Return the (X, Y) coordinate for the center point of the cell that contains the specified text.  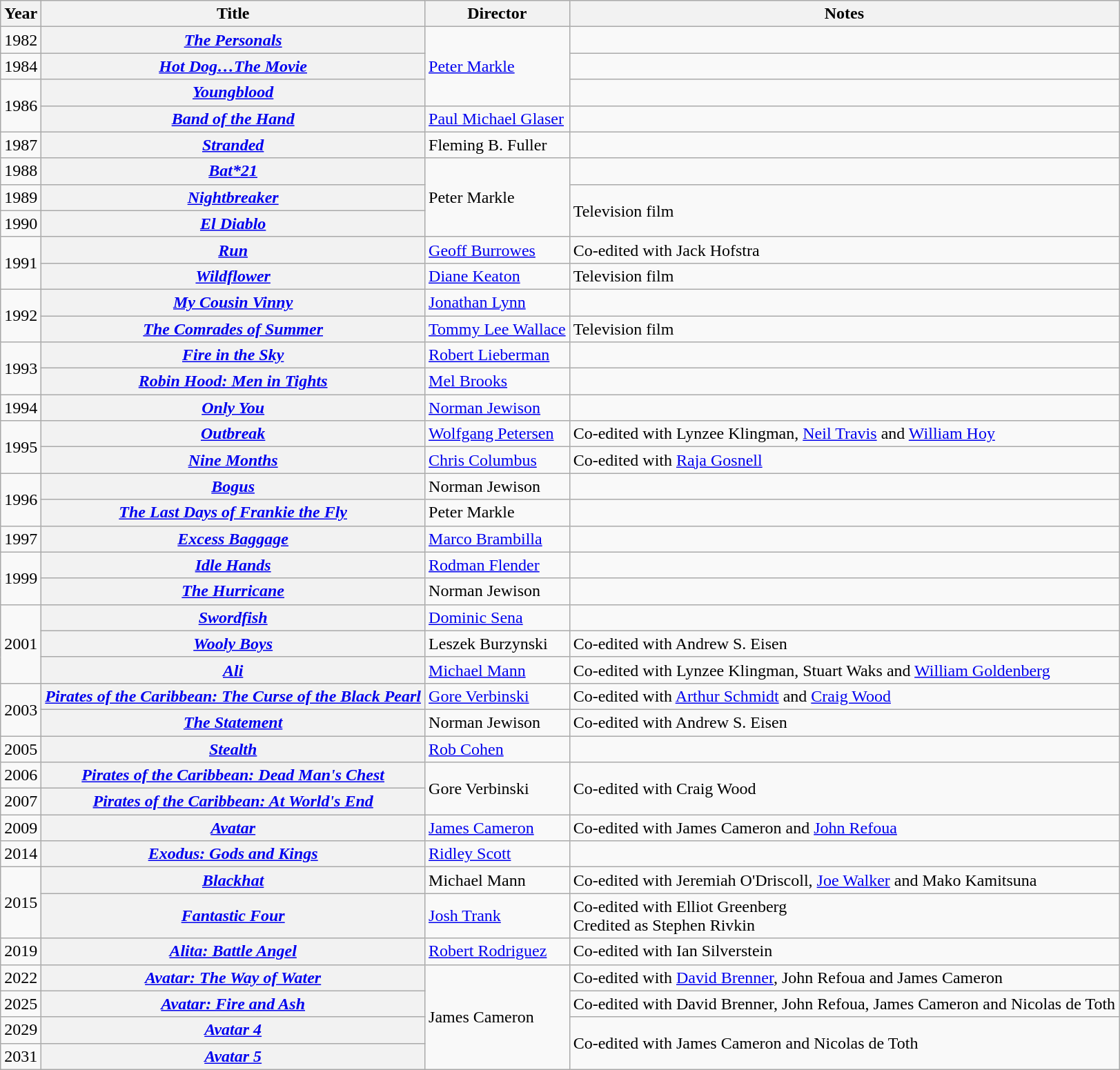
Co-edited with Raja Gosnell (844, 460)
Bogus (233, 486)
Robin Hood: Men in Tights (233, 382)
2006 (21, 775)
1997 (21, 539)
Ridley Scott (498, 854)
Paul Michael Glaser (498, 119)
The Comrades of Summer (233, 329)
1987 (21, 145)
My Cousin Vinny (233, 302)
1995 (21, 447)
The Personals (233, 40)
Stealth (233, 749)
2025 (21, 1004)
Fantastic Four (233, 916)
Swordfish (233, 617)
Pirates of the Caribbean: Dead Man's Chest (233, 775)
2003 (21, 709)
Co-edited with Jack Hofstra (844, 250)
Notes (844, 14)
Bat*21 (233, 171)
The Hurricane (233, 591)
Title (233, 14)
Wildflower (233, 276)
1988 (21, 171)
Hot Dog…The Movie (233, 66)
Only You (233, 408)
Pirates of the Caribbean: The Curse of the Black Pearl (233, 696)
1993 (21, 368)
Co-edited with Arthur Schmidt and Craig Wood (844, 696)
1984 (21, 66)
Robert Lieberman (498, 355)
Jonathan Lynn (498, 302)
Co-edited with Elliot GreenbergCredited as Stephen Rivkin (844, 916)
Leszek Burzynski (498, 644)
The Statement (233, 722)
1989 (21, 197)
Josh Trank (498, 916)
Nine Months (233, 460)
Rob Cohen (498, 749)
2014 (21, 854)
Marco Brambilla (498, 539)
Excess Baggage (233, 539)
Avatar 5 (233, 1056)
Diane Keaton (498, 276)
Alita: Battle Angel (233, 951)
Co-edited with Lynzee Klingman, Neil Travis and William Hoy (844, 434)
1996 (21, 499)
Tommy Lee Wallace (498, 329)
Mel Brooks (498, 382)
Fire in the Sky (233, 355)
1999 (21, 578)
Co-edited with Jeremiah O'Driscoll, Joe Walker and Mako Kamitsuna (844, 880)
Fleming B. Fuller (498, 145)
2001 (21, 644)
Robert Rodriguez (498, 951)
1991 (21, 263)
Co-edited with James Cameron and Nicolas de Toth (844, 1043)
Avatar: The Way of Water (233, 978)
Co-edited with Craig Wood (844, 789)
1992 (21, 315)
2019 (21, 951)
Youngblood (233, 92)
1990 (21, 224)
Dominic Sena (498, 617)
Ali (233, 670)
Nightbreaker (233, 197)
Stranded (233, 145)
Outbreak (233, 434)
Chris Columbus (498, 460)
Wolfgang Petersen (498, 434)
Wooly Boys (233, 644)
1986 (21, 106)
1982 (21, 40)
2005 (21, 749)
2031 (21, 1056)
Co-edited with Lynzee Klingman, Stuart Waks and William Goldenberg (844, 670)
Avatar (233, 828)
2015 (21, 902)
Idle Hands (233, 565)
Pirates of the Caribbean: At World's End (233, 802)
Avatar 4 (233, 1030)
Exodus: Gods and Kings (233, 854)
Blackhat (233, 880)
El Diablo (233, 224)
Geoff Burrowes (498, 250)
Co-edited with James Cameron and John Refoua (844, 828)
Year (21, 14)
Co-edited with David Brenner, John Refoua, James Cameron and Nicolas de Toth (844, 1004)
Avatar: Fire and Ash (233, 1004)
1994 (21, 408)
Co-edited with Ian Silverstein (844, 951)
Band of the Hand (233, 119)
Rodman Flender (498, 565)
2007 (21, 802)
2022 (21, 978)
Co-edited with David Brenner, John Refoua and James Cameron (844, 978)
The Last Days of Frankie the Fly (233, 513)
Run (233, 250)
2029 (21, 1030)
2009 (21, 828)
Director (498, 14)
